Pinpoint the cell where the given text exists, returning its [x, y] midpoint coordinate. 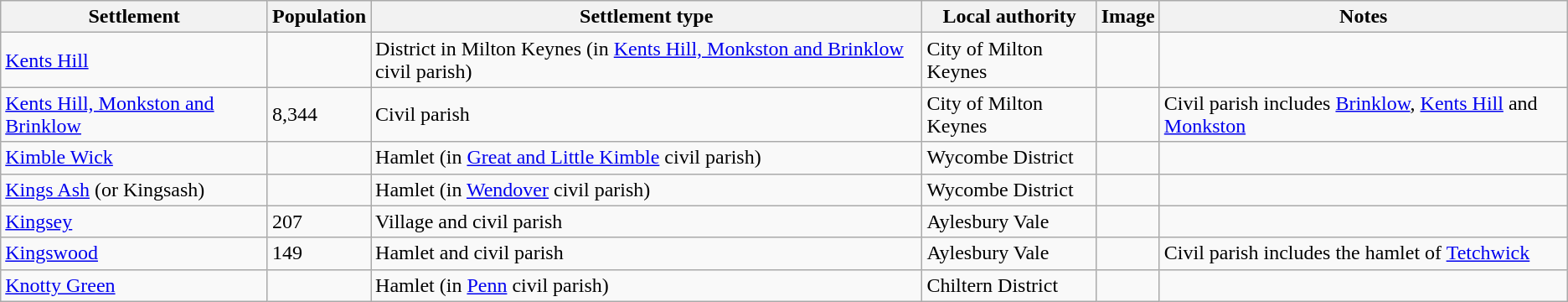
Kents Hill [134, 60]
Kingswood [134, 253]
8,344 [318, 114]
Knotty Green [134, 285]
Kings Ash (or Kingsash) [134, 190]
Settlement type [647, 17]
Hamlet (in Penn civil parish) [647, 285]
Kents Hill, Monkston and Brinklow [134, 114]
Population [318, 17]
Civil parish [647, 114]
Hamlet (in Wendover civil parish) [647, 190]
Kingsey [134, 221]
Settlement [134, 17]
Village and civil parish [647, 221]
Civil parish includes Brinklow, Kents Hill and Monkston [1364, 114]
Hamlet and civil parish [647, 253]
Civil parish includes the hamlet of Tetchwick [1364, 253]
207 [318, 221]
Kimble Wick [134, 158]
Notes [1364, 17]
Chiltern District [1009, 285]
Local authority [1009, 17]
Image [1127, 17]
Hamlet (in Great and Little Kimble civil parish) [647, 158]
149 [318, 253]
District in Milton Keynes (in Kents Hill, Monkston and Brinklow civil parish) [647, 60]
